For the text-containing cell, return its midpoint in [X, Y] coordinate format. 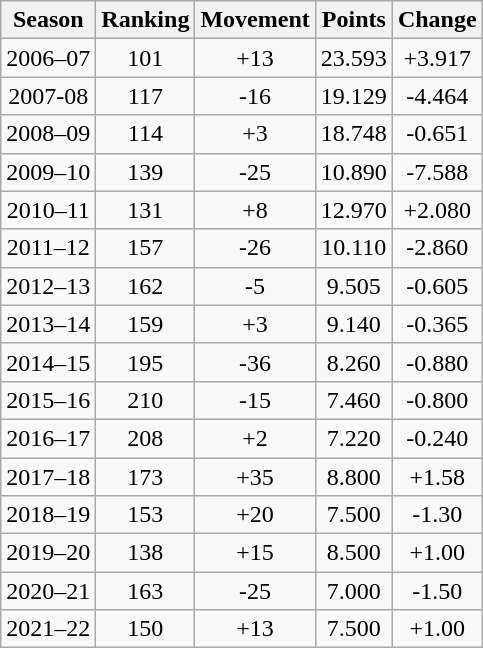
2021–22 [48, 629]
-0.651 [437, 134]
-15 [255, 400]
2011–12 [48, 248]
101 [146, 58]
2018–19 [48, 515]
-1.30 [437, 515]
7.220 [354, 438]
+8 [255, 210]
2014–15 [48, 362]
2017–18 [48, 477]
Points [354, 20]
+15 [255, 553]
Ranking [146, 20]
2009–10 [48, 172]
-7.588 [437, 172]
+1.58 [437, 477]
2019–20 [48, 553]
9.140 [354, 324]
-0.365 [437, 324]
19.129 [354, 96]
208 [146, 438]
23.593 [354, 58]
2020–21 [48, 591]
153 [146, 515]
2013–14 [48, 324]
-1.50 [437, 591]
2006–07 [48, 58]
114 [146, 134]
-5 [255, 286]
-0.240 [437, 438]
8.500 [354, 553]
+3.917 [437, 58]
210 [146, 400]
150 [146, 629]
-0.880 [437, 362]
Movement [255, 20]
2012–13 [48, 286]
10.110 [354, 248]
-4.464 [437, 96]
+2.080 [437, 210]
-16 [255, 96]
163 [146, 591]
18.748 [354, 134]
+2 [255, 438]
-0.605 [437, 286]
12.970 [354, 210]
2016–17 [48, 438]
159 [146, 324]
139 [146, 172]
Change [437, 20]
-26 [255, 248]
9.505 [354, 286]
2008–09 [48, 134]
-36 [255, 362]
138 [146, 553]
2007-08 [48, 96]
8.800 [354, 477]
131 [146, 210]
+35 [255, 477]
Season [48, 20]
195 [146, 362]
157 [146, 248]
117 [146, 96]
7.000 [354, 591]
10.890 [354, 172]
+20 [255, 515]
2010–11 [48, 210]
-2.860 [437, 248]
8.260 [354, 362]
2015–16 [48, 400]
173 [146, 477]
162 [146, 286]
7.460 [354, 400]
-0.800 [437, 400]
